Extract the (x, y) coordinate from the center of the cell holding the provided text.  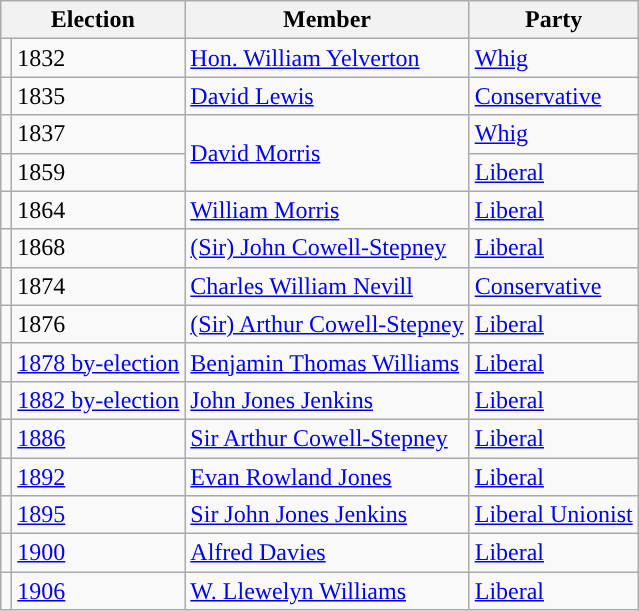
Benjamin Thomas Williams (327, 362)
Hon. William Yelverton (327, 58)
David Morris (327, 153)
Alfred Davies (327, 553)
1895 (98, 515)
1835 (98, 96)
(Sir) John Cowell-Stepney (327, 248)
Party (554, 20)
Election (93, 20)
Sir Arthur Cowell-Stepney (327, 438)
1882 by-election (98, 400)
Liberal Unionist (554, 515)
Evan Rowland Jones (327, 477)
John Jones Jenkins (327, 400)
1868 (98, 248)
1859 (98, 172)
1832 (98, 58)
1876 (98, 324)
1886 (98, 438)
1837 (98, 134)
1874 (98, 286)
W. Llewelyn Williams (327, 591)
1864 (98, 210)
(Sir) Arthur Cowell-Stepney (327, 324)
1878 by-election (98, 362)
William Morris (327, 210)
David Lewis (327, 96)
Member (327, 20)
Charles William Nevill (327, 286)
1892 (98, 477)
Sir John Jones Jenkins (327, 515)
1900 (98, 553)
1906 (98, 591)
